Output the (X, Y) coordinate of the center of the cell containing the given text.  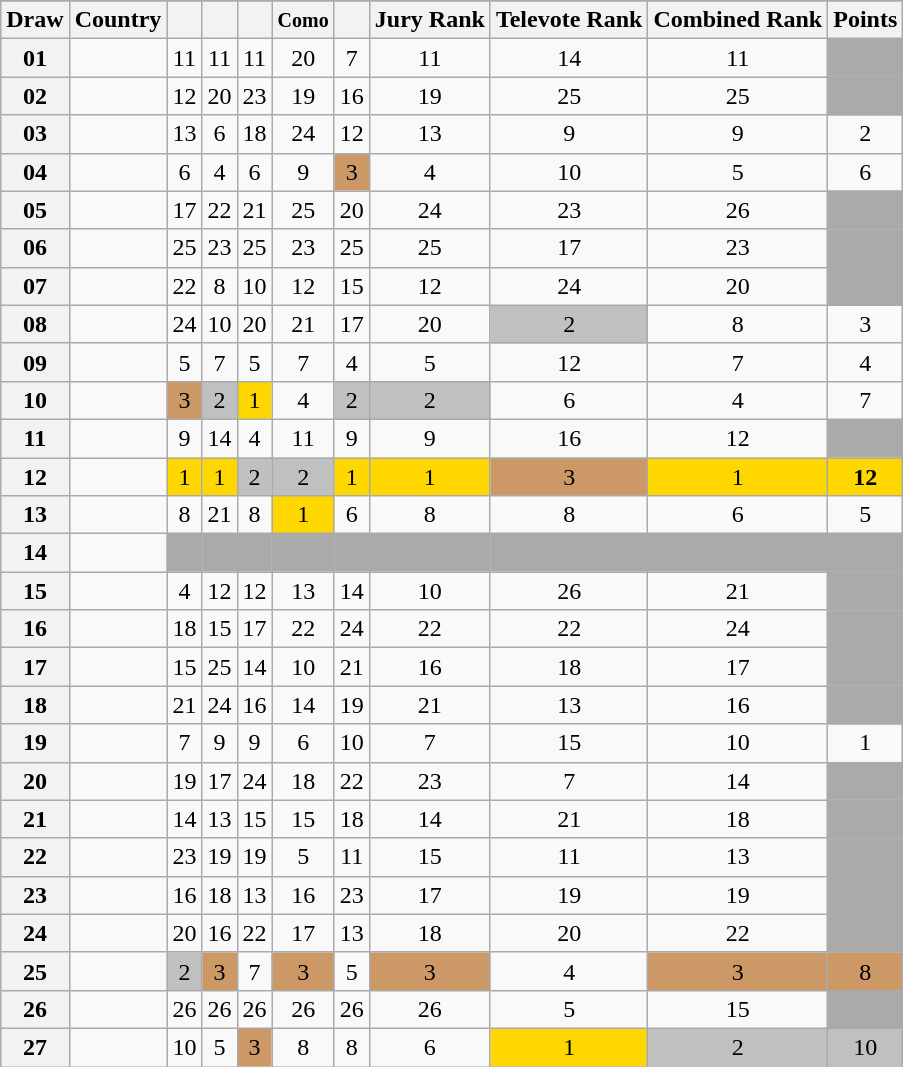
04 (35, 172)
Country (118, 20)
09 (35, 362)
02 (35, 96)
Como (303, 20)
Points (866, 20)
Draw (35, 20)
Televote Rank (569, 20)
27 (35, 1047)
05 (35, 210)
08 (35, 324)
07 (35, 286)
01 (35, 58)
06 (35, 248)
Combined Rank (738, 20)
03 (35, 134)
Jury Rank (430, 20)
